Determine the [X, Y] coordinate at the center of the cell enclosing the given text.  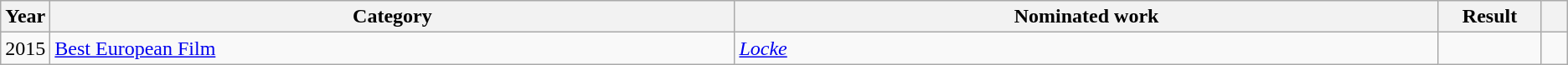
Year [25, 17]
Nominated work [1086, 17]
Result [1489, 17]
Best European Film [392, 48]
2015 [25, 48]
Locke [1086, 48]
Category [392, 17]
